Determine the (x, y) coordinate at the center of the cell enclosing the given text.  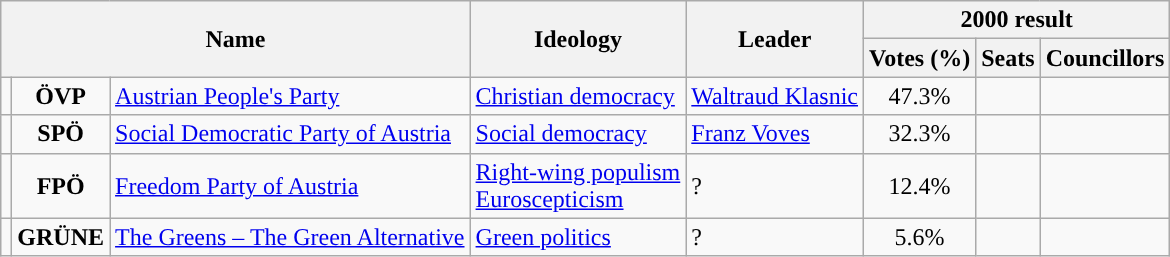
Austrian People's Party (290, 96)
GRÜNE (61, 237)
Leader (775, 39)
SPÖ (61, 134)
47.3% (920, 96)
Votes (%) (920, 58)
5.6% (920, 237)
12.4% (920, 186)
ÖVP (61, 96)
Right-wing populismEuroscepticism (578, 186)
FPÖ (61, 186)
Ideology (578, 39)
Name (236, 39)
Waltraud Klasnic (775, 96)
Seats (1008, 58)
Franz Voves (775, 134)
2000 result (1017, 20)
Social Democratic Party of Austria (290, 134)
Green politics (578, 237)
32.3% (920, 134)
The Greens – The Green Alternative (290, 237)
Christian democracy (578, 96)
Councillors (1105, 58)
Freedom Party of Austria (290, 186)
Social democracy (578, 134)
